Search for the cell housing the specified text and yield its [X, Y] center coordinate. 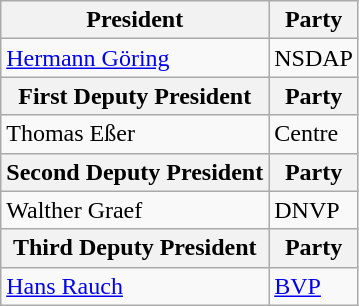
NSDAP [314, 58]
DNVP [314, 210]
BVP [314, 286]
Hans Rauch [135, 286]
Hermann Göring [135, 58]
Third Deputy President [135, 248]
President [135, 20]
Centre [314, 134]
First Deputy President [135, 96]
Second Deputy President [135, 172]
Thomas Eßer [135, 134]
Walther Graef [135, 210]
